Determine the (x, y) coordinate at the center of the cell enclosing the given text.  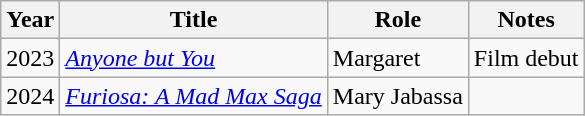
Notes (526, 20)
Year (30, 20)
Margaret (398, 58)
Anyone but You (194, 58)
Role (398, 20)
Furiosa: A Mad Max Saga (194, 96)
Film debut (526, 58)
Mary Jabassa (398, 96)
2023 (30, 58)
Title (194, 20)
2024 (30, 96)
